Capture the cell that displays the provided text and extract its (x, y) central coordinate. 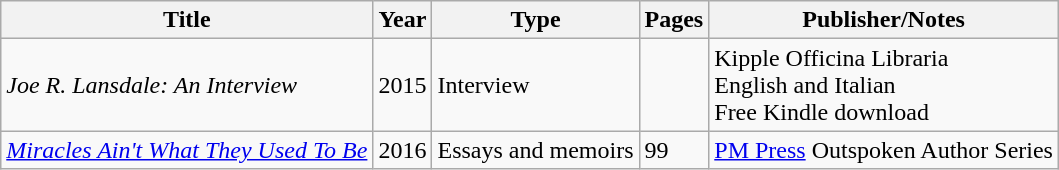
Interview (536, 85)
99 (674, 150)
Type (536, 20)
Joe R. Lansdale: An Interview (187, 85)
2015 (402, 85)
Publisher/Notes (884, 20)
PM Press Outspoken Author Series (884, 150)
Essays and memoirs (536, 150)
2016 (402, 150)
Year (402, 20)
Title (187, 20)
Miracles Ain't What They Used To Be (187, 150)
Kipple Officina LibrariaEnglish and ItalianFree Kindle download (884, 85)
Pages (674, 20)
